Pinpoint the cell where the given text exists, returning its [X, Y] midpoint coordinate. 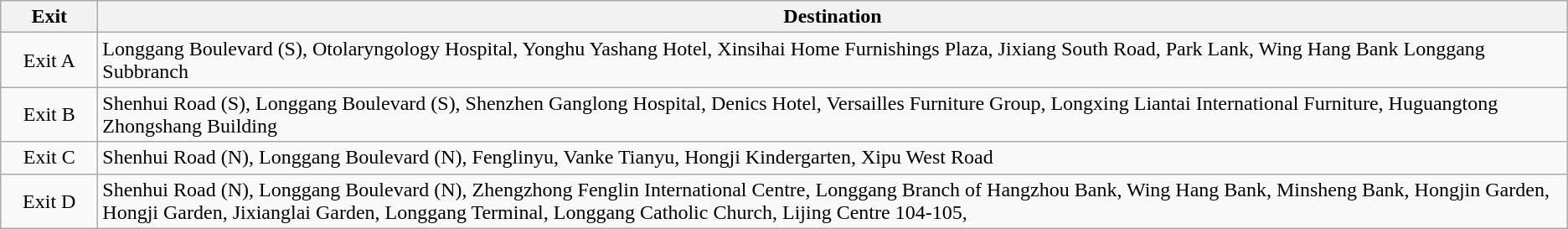
Exit C [49, 158]
Exit [49, 17]
Destination [833, 17]
Exit A [49, 60]
Exit D [49, 201]
Shenhui Road (N), Longgang Boulevard (N), Fenglinyu, Vanke Tianyu, Hongji Kindergarten, Xipu West Road [833, 158]
Exit B [49, 114]
